Provide the (x, y) coordinate of the cell's center where the given text is located.  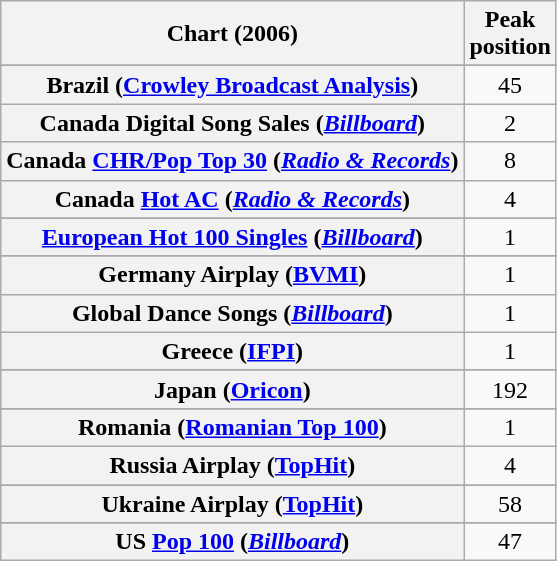
European Hot 100 Singles (Billboard) (232, 237)
192 (510, 389)
US Pop 100 (Billboard) (232, 542)
Canada CHR/Pop Top 30 (Radio & Records) (232, 161)
Canada Digital Song Sales (Billboard) (232, 123)
45 (510, 85)
Canada Hot AC (Radio & Records) (232, 199)
Greece (IFPI) (232, 351)
Ukraine Airplay (TopHit) (232, 503)
58 (510, 503)
Germany Airplay (BVMI) (232, 275)
47 (510, 542)
Russia Airplay (TopHit) (232, 465)
Global Dance Songs (Billboard) (232, 313)
Japan (Oricon) (232, 389)
Brazil (Crowley Broadcast Analysis) (232, 85)
8 (510, 161)
2 (510, 123)
Chart (2006) (232, 34)
Peakposition (510, 34)
Romania (Romanian Top 100) (232, 427)
